Search for the cell housing the specified text and yield its (X, Y) center coordinate. 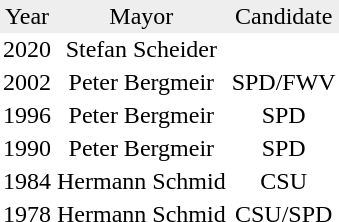
Stefan Scheider (142, 50)
2002 (27, 82)
1996 (27, 116)
1984 (27, 182)
CSU (284, 182)
SPD/FWV (284, 82)
Mayor (142, 16)
1990 (27, 148)
Candidate (284, 16)
Year (27, 16)
Hermann Schmid (142, 182)
2020 (27, 50)
